Return the (X, Y) coordinate for the center point of the cell that contains the specified text.  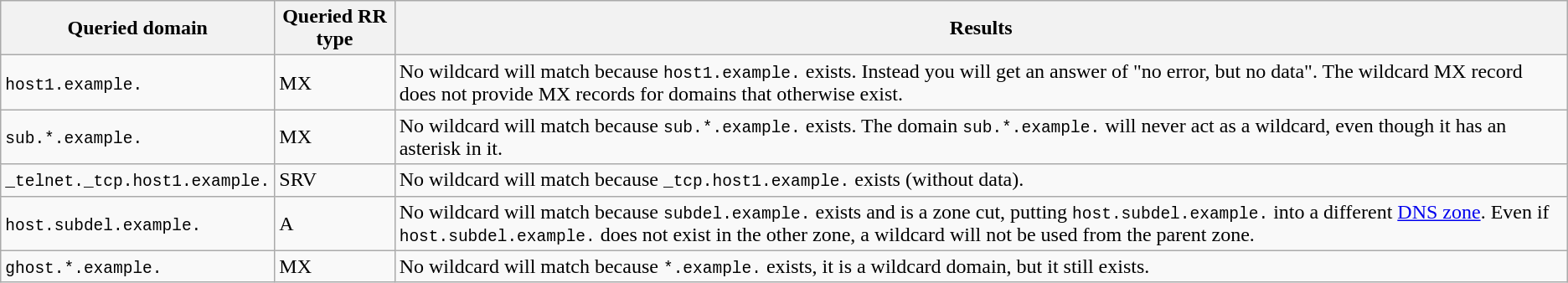
ghost.*.example. (137, 266)
SRV (335, 180)
No wildcard will match because sub.*.example. exists. The domain sub.*.example. will never act as a wildcard, even though it has an asterisk in it. (981, 137)
A (335, 223)
Queried domain (137, 28)
Queried RR type (335, 28)
_telnet._tcp.host1.example. (137, 180)
host.subdel.example. (137, 223)
Results (981, 28)
sub.*.example. (137, 137)
No wildcard will match because *.example. exists, it is a wildcard domain, but it still exists. (981, 266)
host1.example. (137, 82)
No wildcard will match because _tcp.host1.example. exists (without data). (981, 180)
